From the cell containing the given text, extract its center point as [x, y] coordinate. 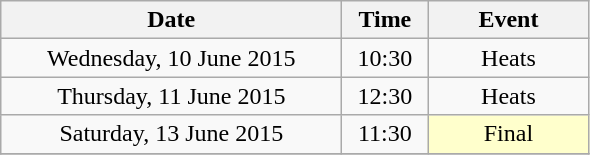
Final [508, 134]
Event [508, 20]
11:30 [385, 134]
Saturday, 13 June 2015 [172, 134]
10:30 [385, 58]
Thursday, 11 June 2015 [172, 96]
12:30 [385, 96]
Time [385, 20]
Wednesday, 10 June 2015 [172, 58]
Date [172, 20]
